Find where the given text appears and provide that cell's center as [x, y] coordinate. 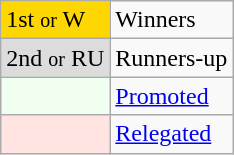
Promoted [172, 96]
1st or W [56, 20]
2nd or RU [56, 58]
Winners [172, 20]
Relegated [172, 134]
Runners-up [172, 58]
